Detect which cell encompasses the target text, then output its (X, Y) center coordinate. 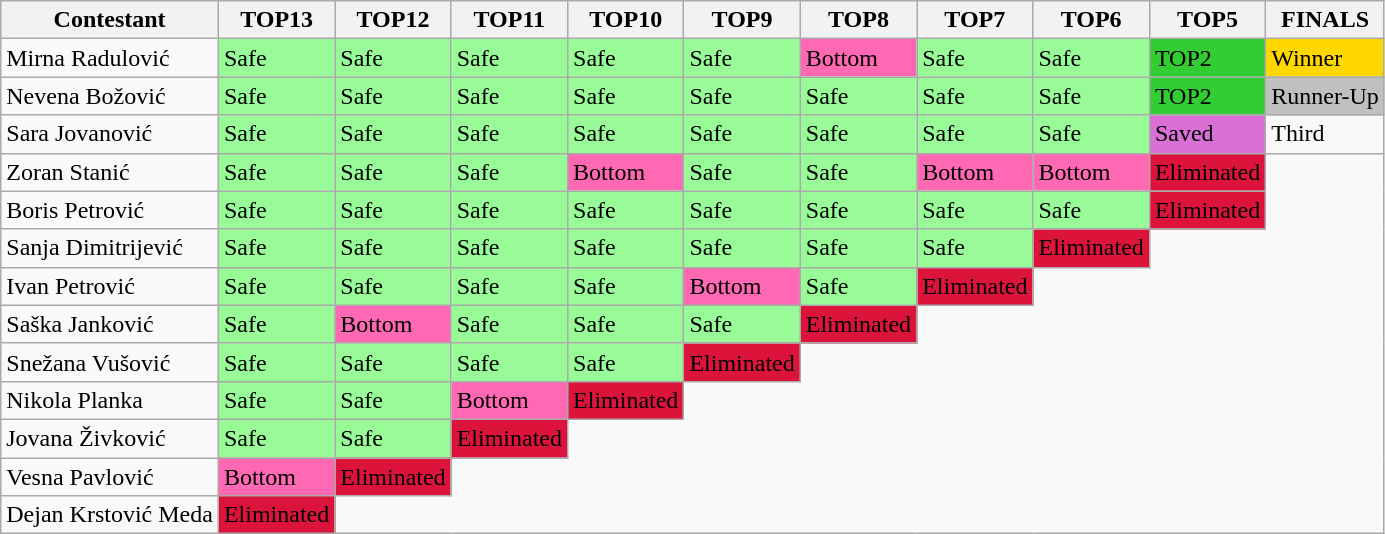
Mirna Radulović (110, 58)
TOP5 (1207, 20)
Runner-Up (1326, 96)
Contestant (110, 20)
Saška Janković (110, 324)
Nevena Božović (110, 96)
TOP9 (742, 20)
TOP6 (1091, 20)
Snežana Vušović (110, 362)
Saved (1207, 134)
Boris Petrović (110, 210)
Jovana Živković (110, 438)
Zoran Stanić (110, 172)
Nikola Planka (110, 400)
TOP7 (975, 20)
Ivan Petrović (110, 286)
TOP8 (858, 20)
TOP11 (509, 20)
Sanja Dimitrijević (110, 248)
FINALS (1326, 20)
Third (1326, 134)
Sara Jovanović (110, 134)
TOP13 (276, 20)
Vesna Pavlović (110, 477)
Winner (1326, 58)
Dejan Krstović Meda (110, 515)
TOP12 (393, 20)
TOP10 (626, 20)
